Identify which cell holds the provided text, then report its [X, Y] central coordinate. 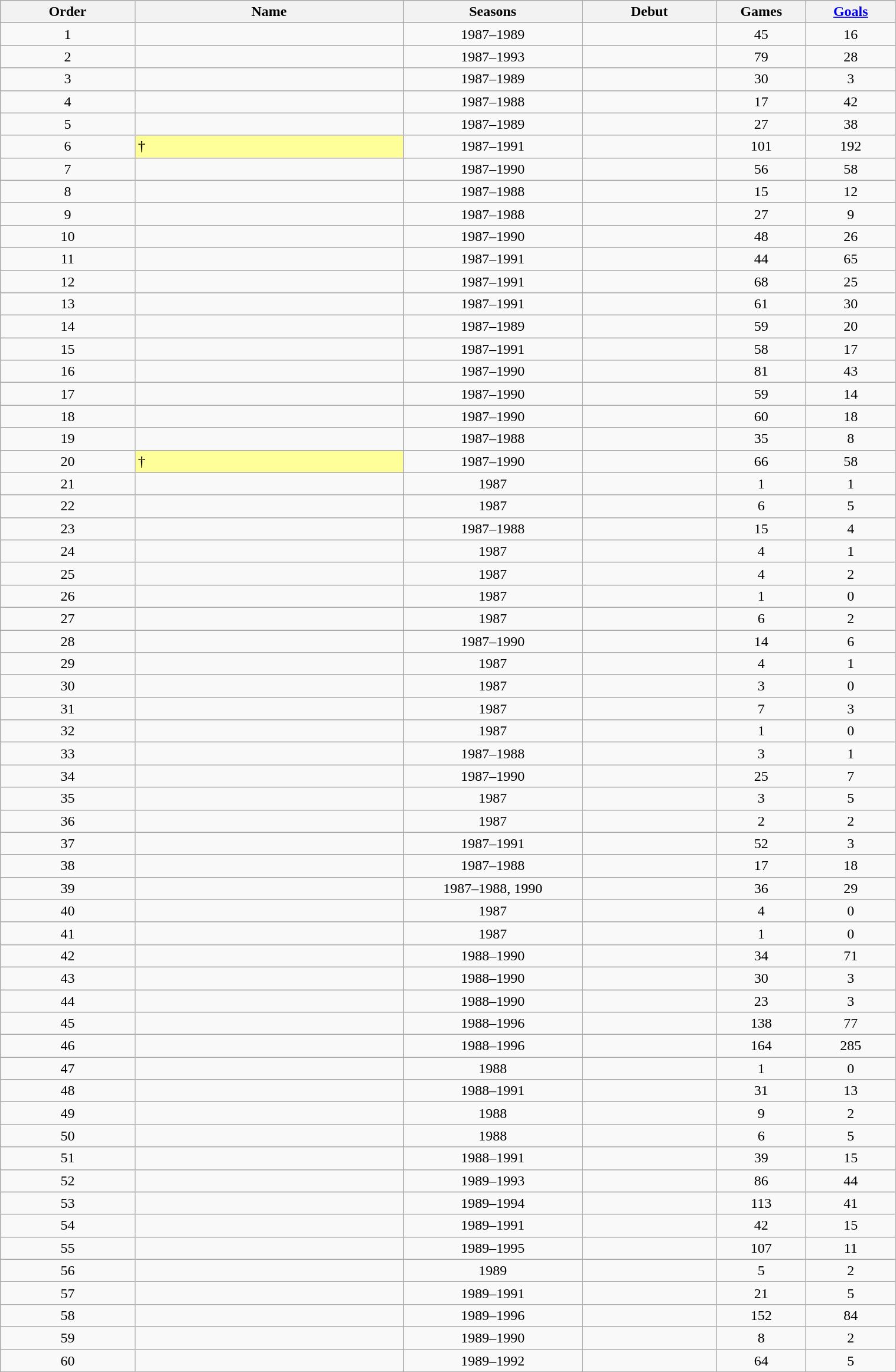
1989–1990 [493, 1338]
79 [761, 57]
64 [761, 1360]
1989–1992 [493, 1360]
Order [67, 12]
113 [761, 1203]
46 [67, 1046]
61 [761, 304]
51 [67, 1158]
138 [761, 1024]
1987–1993 [493, 57]
66 [761, 461]
40 [67, 911]
81 [761, 371]
1989–1995 [493, 1248]
49 [67, 1113]
107 [761, 1248]
Seasons [493, 12]
50 [67, 1136]
84 [851, 1315]
285 [851, 1046]
33 [67, 754]
37 [67, 843]
1989–1996 [493, 1315]
1989–1993 [493, 1181]
Debut [650, 12]
65 [851, 259]
164 [761, 1046]
1987–1988, 1990 [493, 888]
77 [851, 1024]
19 [67, 439]
24 [67, 551]
Goals [851, 12]
10 [67, 236]
55 [67, 1248]
71 [851, 956]
22 [67, 506]
1989 [493, 1270]
86 [761, 1181]
47 [67, 1068]
Name [269, 12]
Games [761, 12]
68 [761, 282]
32 [67, 731]
57 [67, 1293]
152 [761, 1315]
54 [67, 1226]
192 [851, 146]
101 [761, 146]
1989–1994 [493, 1203]
53 [67, 1203]
